Locate the cell with the specified text and output its [X, Y] center coordinate. 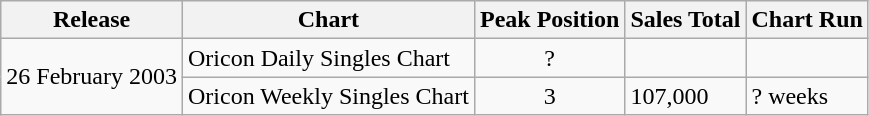
107,000 [686, 96]
26 February 2003 [92, 77]
Chart [328, 20]
Release [92, 20]
Oricon Weekly Singles Chart [328, 96]
? weeks [807, 96]
3 [549, 96]
Peak Position [549, 20]
? [549, 58]
Sales Total [686, 20]
Oricon Daily Singles Chart [328, 58]
Chart Run [807, 20]
